From the cell containing the given text, extract its center point as [X, Y] coordinate. 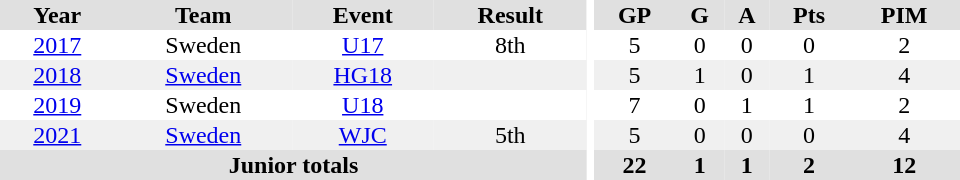
2018 [58, 75]
Year [58, 15]
22 [635, 165]
12 [904, 165]
Team [204, 15]
2019 [58, 105]
2017 [58, 45]
A [747, 15]
Result [511, 15]
U18 [363, 105]
Junior totals [294, 165]
2021 [58, 135]
U17 [363, 45]
Event [363, 15]
7 [635, 105]
5th [511, 135]
8th [511, 45]
G [700, 15]
Pts [810, 15]
HG18 [363, 75]
GP [635, 15]
WJC [363, 135]
PIM [904, 15]
